Search for the cell housing the specified text and yield its [x, y] center coordinate. 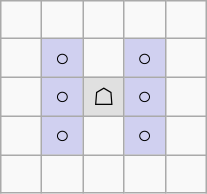
☖ [104, 97]
